Return the (x, y) coordinate for the center point of the cell that contains the specified text.  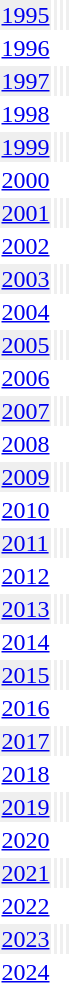
2020 (26, 840)
1995 (26, 15)
1997 (26, 81)
2002 (26, 246)
1998 (26, 114)
2009 (26, 477)
2001 (26, 213)
2008 (26, 444)
2021 (26, 873)
2005 (26, 345)
2012 (26, 576)
2007 (26, 411)
2016 (26, 708)
2015 (26, 675)
2018 (26, 774)
2010 (26, 510)
2011 (26, 543)
2023 (26, 939)
1996 (26, 48)
2022 (26, 906)
2014 (26, 642)
2006 (26, 378)
2003 (26, 279)
1999 (26, 147)
2013 (26, 609)
2017 (26, 741)
2019 (26, 807)
2000 (26, 180)
2004 (26, 312)
